Output the (X, Y) coordinate of the center of the cell containing the given text.  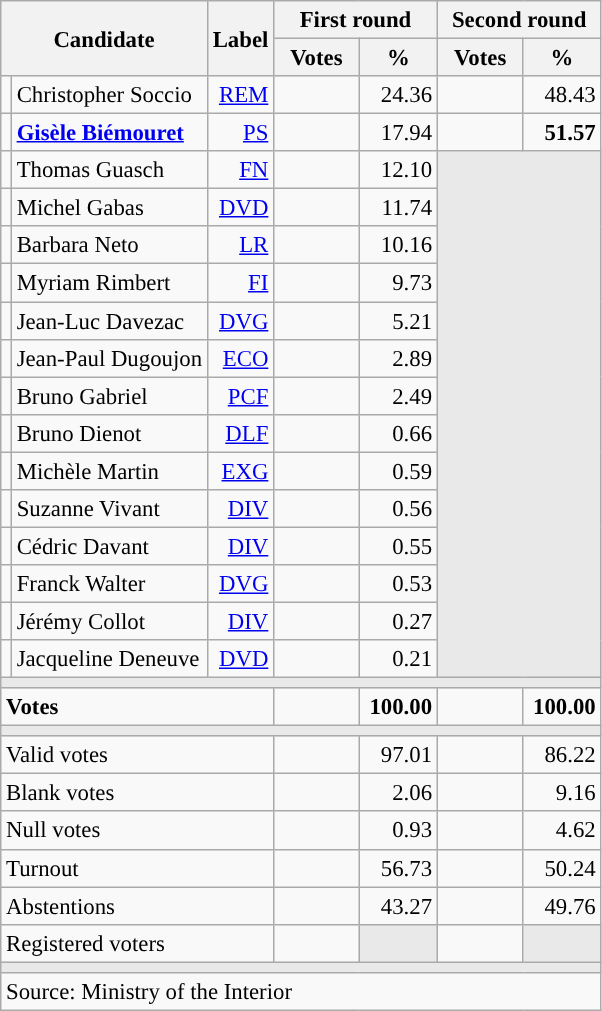
0.27 (398, 621)
First round (356, 20)
ECO (240, 358)
5.21 (398, 321)
51.57 (562, 133)
Gisèle Biémouret (109, 133)
2.06 (398, 793)
Michèle Martin (109, 471)
0.93 (398, 831)
Bruno Dienot (109, 433)
9.16 (562, 793)
Label (240, 38)
FI (240, 283)
DLF (240, 433)
Abstentions (138, 906)
0.53 (398, 584)
PCF (240, 396)
17.94 (398, 133)
2.49 (398, 396)
Second round (519, 20)
Jérémy Collot (109, 621)
PS (240, 133)
0.66 (398, 433)
Franck Walter (109, 584)
0.59 (398, 471)
Candidate (104, 38)
97.01 (398, 755)
50.24 (562, 868)
10.16 (398, 245)
REM (240, 95)
Jean-Luc Davezac (109, 321)
0.21 (398, 659)
Bruno Gabriel (109, 396)
Turnout (138, 868)
0.55 (398, 546)
4.62 (562, 831)
Barbara Neto (109, 245)
Thomas Guasch (109, 170)
48.43 (562, 95)
Source: Ministry of the Interior (301, 992)
Null votes (138, 831)
Blank votes (138, 793)
Jean-Paul Dugoujon (109, 358)
11.74 (398, 208)
0.56 (398, 509)
43.27 (398, 906)
Cédric Davant (109, 546)
Christopher Soccio (109, 95)
49.76 (562, 906)
Valid votes (138, 755)
Jacqueline Deneuve (109, 659)
Registered voters (138, 943)
Myriam Rimbert (109, 283)
LR (240, 245)
56.73 (398, 868)
2.89 (398, 358)
Suzanne Vivant (109, 509)
Michel Gabas (109, 208)
24.36 (398, 95)
9.73 (398, 283)
86.22 (562, 755)
FN (240, 170)
12.10 (398, 170)
EXG (240, 471)
